Pinpoint the cell where the given text exists, returning its [x, y] midpoint coordinate. 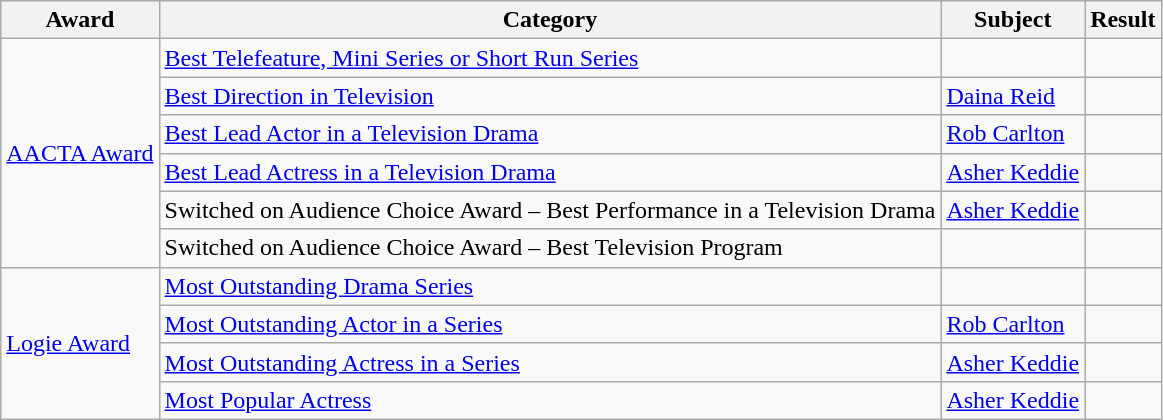
Most Outstanding Actress in a Series [550, 362]
Most Popular Actress [550, 400]
Most Outstanding Drama Series [550, 286]
Category [550, 20]
Best Lead Actor in a Television Drama [550, 134]
Subject [1013, 20]
Award [80, 20]
AACTA Award [80, 153]
Daina Reid [1013, 96]
Switched on Audience Choice Award – Best Performance in a Television Drama [550, 210]
Most Outstanding Actor in a Series [550, 324]
Best Direction in Television [550, 96]
Logie Award [80, 343]
Best Telefeature, Mini Series or Short Run Series [550, 58]
Result [1123, 20]
Best Lead Actress in a Television Drama [550, 172]
Switched on Audience Choice Award – Best Television Program [550, 248]
